Scan for the cell matching the given text and deliver its [x, y] coordinate at center. 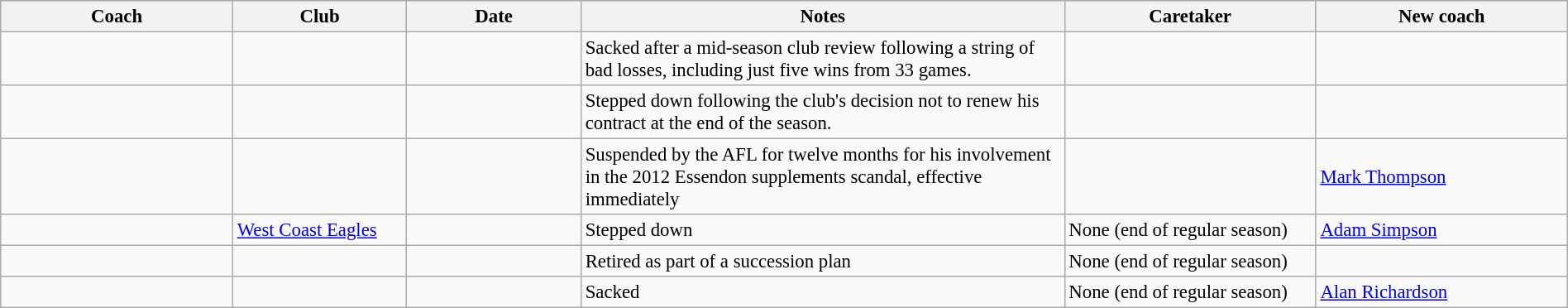
Stepped down following the club's decision not to renew his contract at the end of the season. [822, 113]
Stepped down [822, 230]
Date [494, 17]
Sacked [822, 292]
West Coast Eagles [319, 230]
Suspended by the AFL for twelve months for his involvement in the 2012 Essendon supplements scandal, effective immediately [822, 177]
Retired as part of a succession plan [822, 262]
Mark Thompson [1441, 177]
Club [319, 17]
Adam Simpson [1441, 230]
Caretaker [1190, 17]
New coach [1441, 17]
Alan Richardson [1441, 292]
Coach [117, 17]
Notes [822, 17]
Sacked after a mid-season club review following a string of bad losses, including just five wins from 33 games. [822, 60]
